Return [x, y] of the center of cell containing provided text 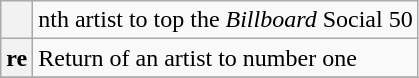
Return of an artist to number one [226, 58]
nth artist to top the Billboard Social 50 [226, 20]
re [17, 58]
